Scan for the cell matching the given text and deliver its (X, Y) coordinate at center. 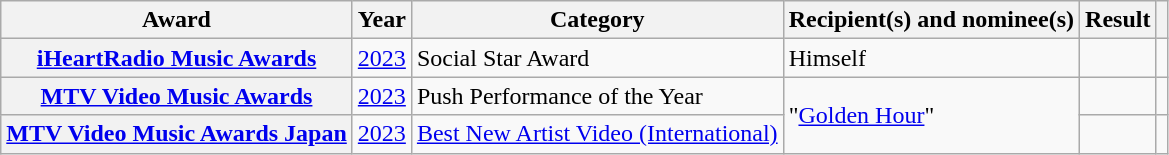
Award (177, 20)
Best New Artist Video (International) (597, 134)
Recipient(s) and nominee(s) (931, 20)
iHeartRadio Music Awards (177, 58)
Social Star Award (597, 58)
MTV Video Music Awards (177, 96)
Year (382, 20)
MTV Video Music Awards Japan (177, 134)
Push Performance of the Year (597, 96)
Result (1118, 20)
Category (597, 20)
"Golden Hour" (931, 115)
Himself (931, 58)
